Output the (x, y) coordinate of the center of the cell containing the given text.  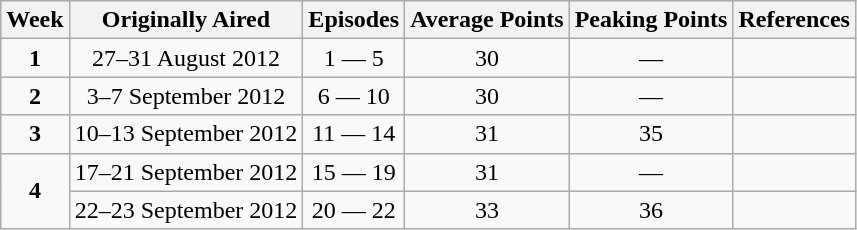
11 — 14 (354, 134)
27–31 August 2012 (186, 58)
10–13 September 2012 (186, 134)
Average Points (488, 20)
20 — 22 (354, 210)
2 (35, 96)
1 — 5 (354, 58)
Episodes (354, 20)
22–23 September 2012 (186, 210)
35 (651, 134)
1 (35, 58)
6 — 10 (354, 96)
3 (35, 134)
References (794, 20)
Peaking Points (651, 20)
15 — 19 (354, 172)
17–21 September 2012 (186, 172)
36 (651, 210)
Originally Aired (186, 20)
4 (35, 191)
Week (35, 20)
33 (488, 210)
3–7 September 2012 (186, 96)
